Return [x, y] of the center of cell containing provided text 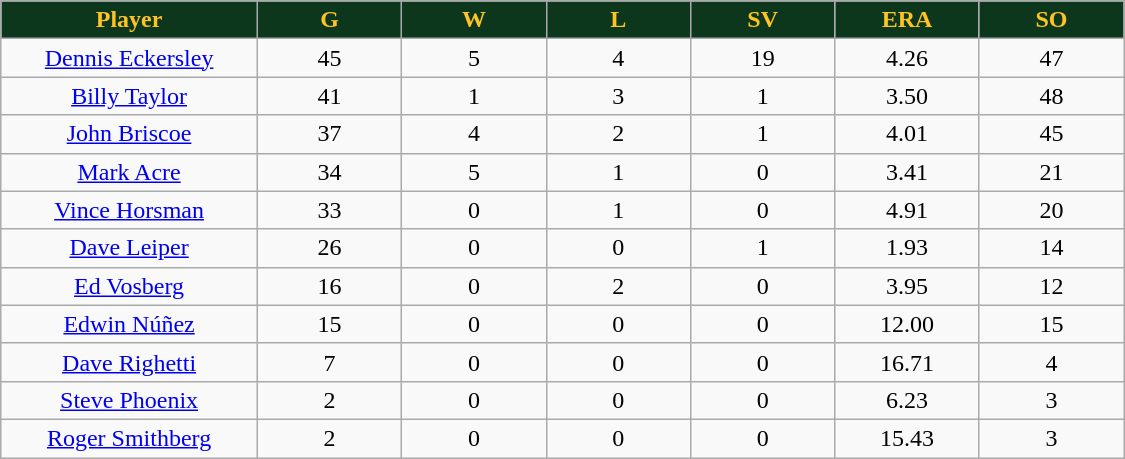
4.26 [907, 58]
14 [1051, 248]
Player [130, 20]
34 [329, 172]
16.71 [907, 362]
Dennis Eckersley [130, 58]
26 [329, 248]
33 [329, 210]
1.93 [907, 248]
3.95 [907, 286]
41 [329, 96]
Dave Righetti [130, 362]
4.01 [907, 134]
16 [329, 286]
SO [1051, 20]
Billy Taylor [130, 96]
4.91 [907, 210]
7 [329, 362]
3.41 [907, 172]
12 [1051, 286]
48 [1051, 96]
Ed Vosberg [130, 286]
SV [763, 20]
15.43 [907, 438]
Mark Acre [130, 172]
Steve Phoenix [130, 400]
6.23 [907, 400]
Dave Leiper [130, 248]
19 [763, 58]
21 [1051, 172]
37 [329, 134]
20 [1051, 210]
John Briscoe [130, 134]
12.00 [907, 324]
L [618, 20]
ERA [907, 20]
Roger Smithberg [130, 438]
G [329, 20]
W [474, 20]
47 [1051, 58]
3.50 [907, 96]
Edwin Núñez [130, 324]
Vince Horsman [130, 210]
